Identify which cell holds the provided text, then report its [x, y] central coordinate. 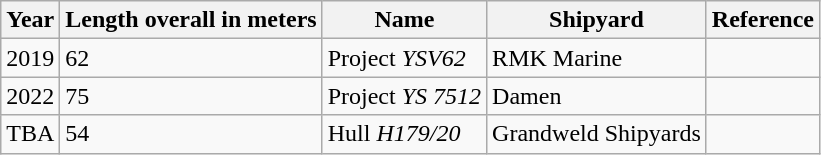
54 [191, 134]
75 [191, 96]
Year [30, 20]
RMK Marine [597, 58]
62 [191, 58]
Length overall in meters [191, 20]
Hull H179/20 [404, 134]
Name [404, 20]
Project YSV62 [404, 58]
Damen [597, 96]
2019 [30, 58]
Reference [762, 20]
Project YS 7512 [404, 96]
Grandweld Shipyards [597, 134]
TBA [30, 134]
Shipyard [597, 20]
2022 [30, 96]
